Return [x, y] of the center of cell containing provided text 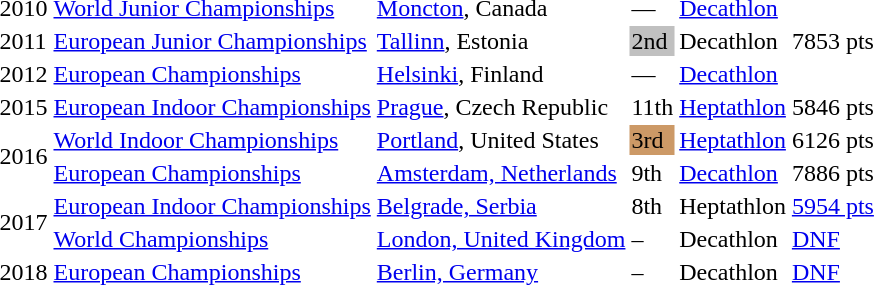
3rd [652, 140]
World Championships [212, 239]
European Junior Championships [212, 41]
World Indoor Championships [212, 140]
London, United Kingdom [501, 239]
Tallinn, Estonia [501, 41]
– [652, 239]
Amsterdam, Netherlands [501, 173]
2nd [652, 41]
— [652, 74]
11th [652, 107]
Portland, United States [501, 140]
Prague, Czech Republic [501, 107]
9th [652, 173]
8th [652, 206]
Helsinki, Finland [501, 74]
Belgrade, Serbia [501, 206]
